Provide the (x, y) coordinate of the cell's center where the given text is located.  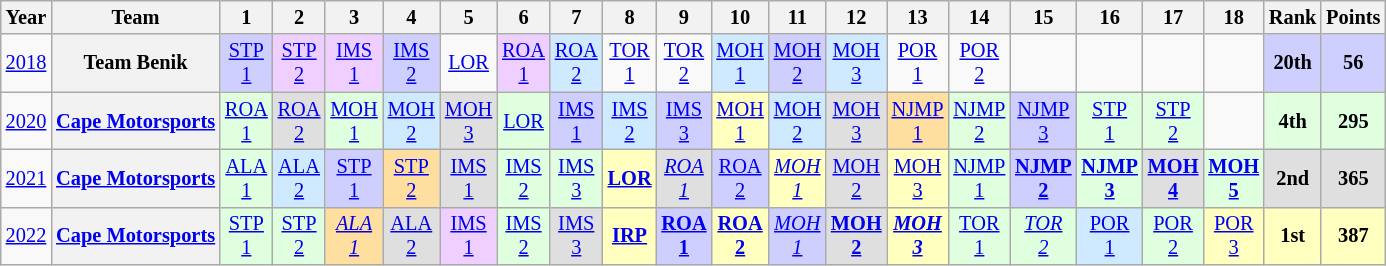
11 (798, 17)
3 (354, 17)
2022 (26, 236)
13 (918, 17)
MOH4 (1174, 178)
7 (576, 17)
9 (684, 17)
IRP (630, 236)
5 (468, 17)
2020 (26, 121)
4th (1292, 121)
16 (1109, 17)
18 (1234, 17)
15 (1043, 17)
MOH5 (1234, 178)
Points (1353, 17)
12 (856, 17)
Team Benik (136, 63)
8 (630, 17)
POR3 (1234, 236)
Team (136, 17)
365 (1353, 178)
10 (740, 17)
295 (1353, 121)
1 (246, 17)
2 (300, 17)
387 (1353, 236)
6 (524, 17)
2021 (26, 178)
1st (1292, 236)
Rank (1292, 17)
17 (1174, 17)
4 (412, 17)
20th (1292, 63)
Year (26, 17)
14 (979, 17)
2018 (26, 63)
56 (1353, 63)
2nd (1292, 178)
